Find where the given text appears and provide that cell's center as [X, Y] coordinate. 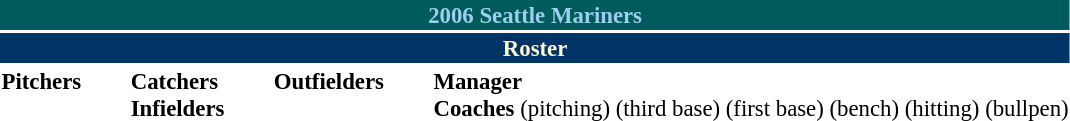
2006 Seattle Mariners [535, 15]
Roster [535, 48]
